Return the [x, y] coordinate for the center point of the cell that contains the specified text.  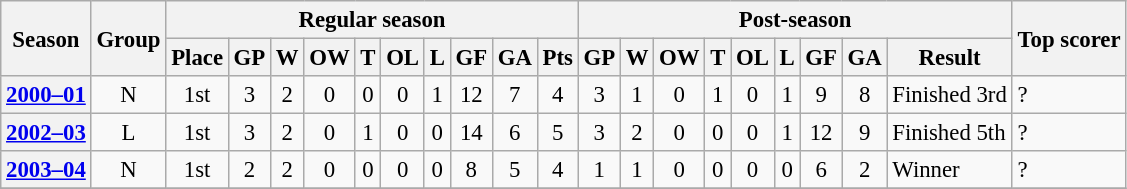
2003–04 [46, 170]
Result [950, 58]
Finished 3rd [950, 95]
Winner [950, 170]
7 [514, 95]
Group [128, 38]
Pts [558, 58]
Season [46, 38]
2002–03 [46, 133]
Place [197, 58]
Regular season [372, 20]
14 [471, 133]
Post-season [795, 20]
2000–01 [46, 95]
Finished 5th [950, 133]
Top scorer [1069, 38]
